Return (X, Y) of the center of cell containing provided text 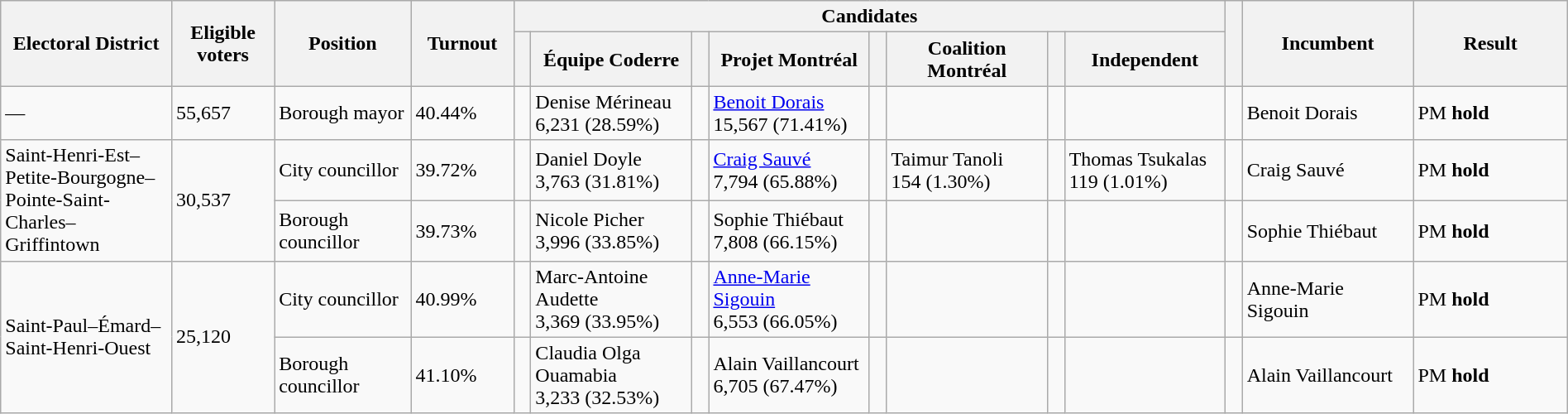
40.44% (462, 113)
Alain Vaillancourt 6,705 (67.47%) (789, 375)
Thomas Tsukalas 119 (1.01%) (1145, 171)
55,657 (223, 113)
30,537 (223, 200)
Coalition Montréal (967, 60)
Position (342, 43)
Saint-Henri-Est–Petite-Bourgogne–Pointe-Saint-Charles–Griffintown (86, 200)
39.72% (462, 171)
Saint-Paul–Émard–Saint-Henri-Ouest (86, 337)
Craig Sauvé 7,794 (65.88%) (789, 171)
Electoral District (86, 43)
Claudia Olga Ouamabia 3,233 (32.53%) (611, 375)
40.99% (462, 299)
Daniel Doyle 3,763 (31.81%) (611, 171)
Denise Mérineau 6,231 (28.59%) (611, 113)
— (86, 113)
Borough mayor (342, 113)
Nicole Picher 3,996 (33.85%) (611, 230)
Alain Vaillancourt (1328, 375)
Taimur Tanoli 154 (1.30%) (967, 171)
Anne-Marie Sigouin (1328, 299)
Candidates (869, 17)
Benoit Dorais 15,567 (71.41%) (789, 113)
Eligible voters (223, 43)
Marc-Antoine Audette 3,369 (33.95%) (611, 299)
25,120 (223, 337)
Turnout (462, 43)
Équipe Coderre (611, 60)
Sophie Thiébaut 7,808 (66.15%) (789, 230)
Incumbent (1328, 43)
Projet Montréal (789, 60)
Benoit Dorais (1328, 113)
Craig Sauvé (1328, 171)
39.73% (462, 230)
Sophie Thiébaut (1328, 230)
41.10% (462, 375)
Anne-Marie Sigouin 6,553 (66.05%) (789, 299)
Independent (1145, 60)
Result (1490, 43)
